Return (X, Y) of the center of cell containing provided text 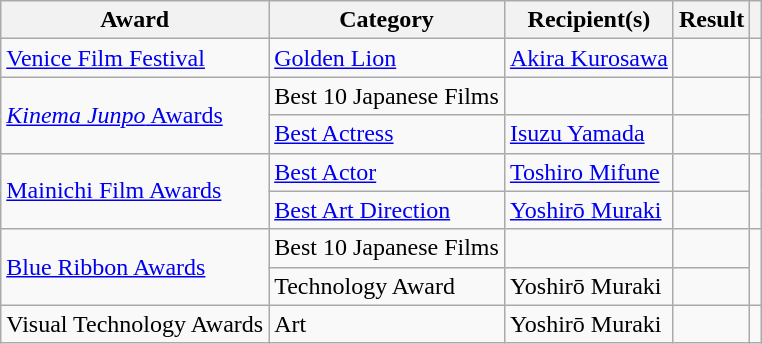
Toshiro Mifune (588, 172)
Kinema Junpo Awards (135, 115)
Result (711, 20)
Mainichi Film Awards (135, 191)
Best Actress (387, 134)
Venice Film Festival (135, 58)
Recipient(s) (588, 20)
Isuzu Yamada (588, 134)
Technology Award (387, 286)
Award (135, 20)
Best Actor (387, 172)
Visual Technology Awards (135, 324)
Best Art Direction (387, 210)
Category (387, 20)
Akira Kurosawa (588, 58)
Blue Ribbon Awards (135, 267)
Golden Lion (387, 58)
Art (387, 324)
